Locate the cell with the specified text and output its [X, Y] center coordinate. 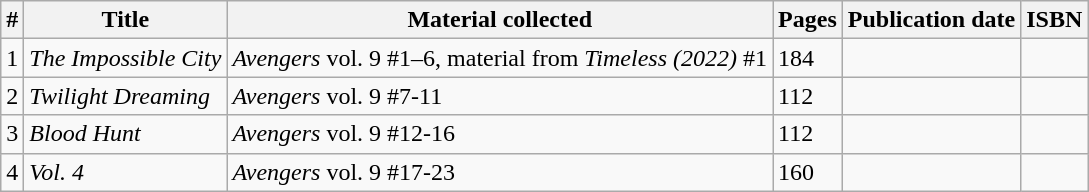
160 [808, 172]
4 [12, 172]
Material collected [500, 20]
Pages [808, 20]
# [12, 20]
Avengers vol. 9 #7-11 [500, 96]
Vol. 4 [126, 172]
Avengers vol. 9 #1–6, material from Timeless (2022) #1 [500, 58]
Twilight Dreaming [126, 96]
Avengers vol. 9 #12-16 [500, 134]
2 [12, 96]
Blood Hunt [126, 134]
The Impossible City [126, 58]
1 [12, 58]
3 [12, 134]
Avengers vol. 9 #17-23 [500, 172]
Title [126, 20]
Publication date [931, 20]
ISBN [1054, 20]
184 [808, 58]
